Locate the cell with the specified text and output its [X, Y] center coordinate. 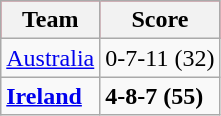
Score [160, 20]
4-8-7 (55) [160, 96]
Team [50, 20]
0-7-11 (32) [160, 58]
Ireland [50, 96]
Australia [50, 58]
